Find where the given text appears and provide that cell's center as (x, y) coordinate. 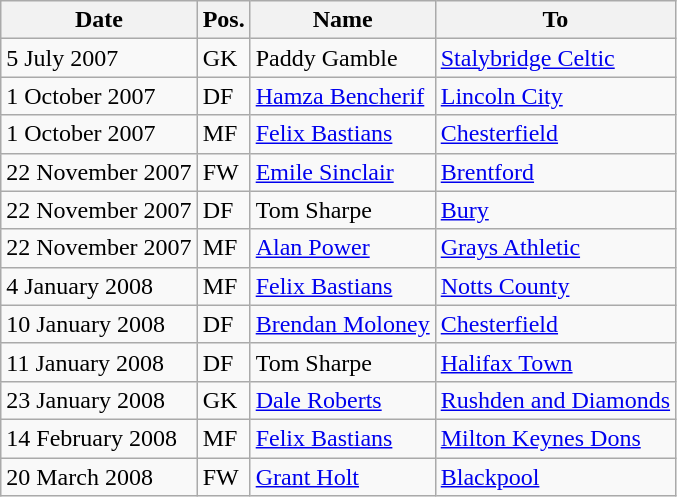
Lincoln City (555, 96)
Grays Athletic (555, 248)
Bury (555, 210)
Notts County (555, 286)
Paddy Gamble (342, 58)
Grant Holt (342, 477)
Pos. (224, 20)
11 January 2008 (99, 362)
Dale Roberts (342, 400)
Halifax Town (555, 362)
Date (99, 20)
20 March 2008 (99, 477)
4 January 2008 (99, 286)
14 February 2008 (99, 438)
Milton Keynes Dons (555, 438)
Emile Sinclair (342, 172)
10 January 2008 (99, 324)
5 July 2007 (99, 58)
To (555, 20)
Name (342, 20)
23 January 2008 (99, 400)
Rushden and Diamonds (555, 400)
Blackpool (555, 477)
Brentford (555, 172)
Stalybridge Celtic (555, 58)
Alan Power (342, 248)
Hamza Bencherif (342, 96)
Brendan Moloney (342, 324)
